Provide the [X, Y] coordinate of the cell's center where the given text is located.  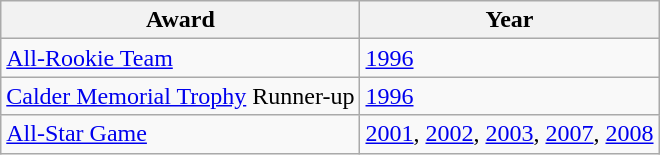
Year [510, 20]
2001, 2002, 2003, 2007, 2008 [510, 134]
All-Star Game [180, 134]
Award [180, 20]
Calder Memorial Trophy Runner-up [180, 96]
All-Rookie Team [180, 58]
